For the text-containing cell, return its midpoint in (X, Y) coordinate format. 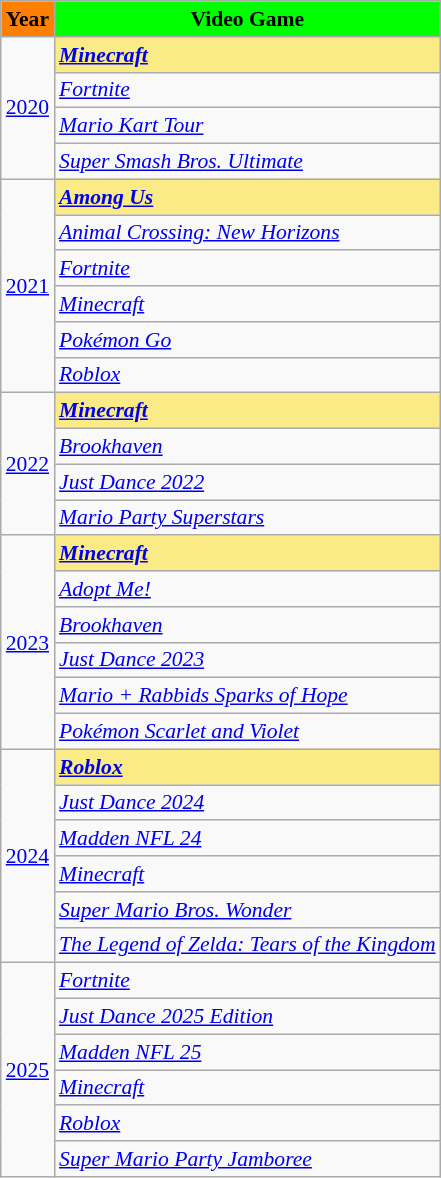
2020 (28, 108)
Madden NFL 24 (248, 839)
Year (28, 19)
The Legend of Zelda: Tears of the Kingdom (248, 945)
Video Game (248, 19)
Super Smash Bros. Ultimate (248, 162)
Just Dance 2023 (248, 660)
Just Dance 2022 (248, 482)
Animal Crossing: New Horizons (248, 233)
Just Dance 2025 Edition (248, 1017)
Super Mario Party Jamboree (248, 1159)
2021 (28, 286)
Just Dance 2024 (248, 803)
Adopt Me! (248, 589)
Mario + Rabbids Sparks of Hope (248, 696)
2024 (28, 856)
2023 (28, 643)
2022 (28, 464)
Super Mario Bros. Wonder (248, 910)
Pokémon Scarlet and Violet (248, 732)
Mario Party Superstars (248, 518)
Madden NFL 25 (248, 1052)
Pokémon Go (248, 340)
Mario Kart Tour (248, 126)
2025 (28, 1070)
Among Us (248, 197)
